Search for the cell housing the specified text and yield its [x, y] center coordinate. 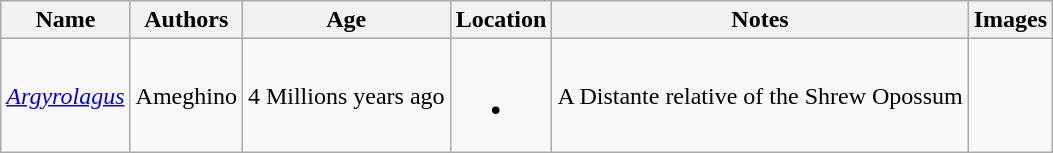
Notes [760, 20]
Argyrolagus [66, 96]
Ameghino [186, 96]
A Distante relative of the Shrew Opossum [760, 96]
Name [66, 20]
Images [1010, 20]
Authors [186, 20]
Location [501, 20]
4 Millions years ago [346, 96]
Age [346, 20]
